Pinpoint the cell where the given text exists, returning its [X, Y] midpoint coordinate. 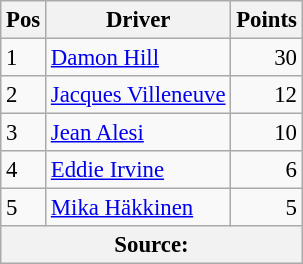
Source: [152, 245]
Jean Alesi [138, 133]
3 [24, 133]
12 [266, 95]
10 [266, 133]
Driver [138, 20]
Pos [24, 20]
Eddie Irvine [138, 170]
6 [266, 170]
2 [24, 95]
Mika Häkkinen [138, 208]
30 [266, 58]
Jacques Villeneuve [138, 95]
4 [24, 170]
1 [24, 58]
Damon Hill [138, 58]
Points [266, 20]
